Capture the cell that displays the provided text and extract its (X, Y) central coordinate. 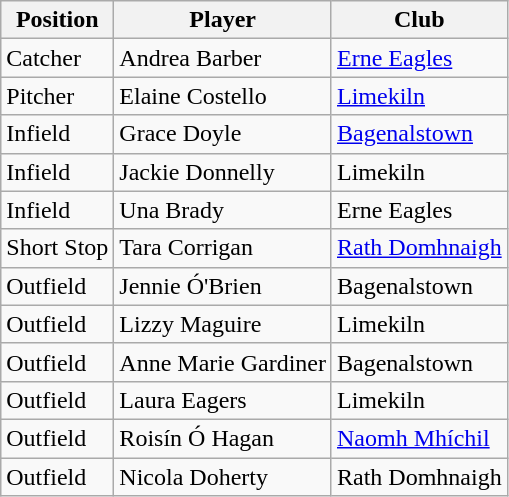
Player (223, 20)
Laura Eagers (223, 400)
Nicola Doherty (223, 477)
Pitcher (58, 96)
Tara Corrigan (223, 248)
Anne Marie Gardiner (223, 362)
Roisín Ó Hagan (223, 438)
Andrea Barber (223, 58)
Position (58, 20)
Club (419, 20)
Catcher (58, 58)
Grace Doyle (223, 134)
Jackie Donnelly (223, 172)
Una Brady (223, 210)
Lizzy Maguire (223, 324)
Naomh Mhíchil (419, 438)
Jennie Ó'Brien (223, 286)
Elaine Costello (223, 96)
Short Stop (58, 248)
